Find where the given text appears and provide that cell's center as (X, Y) coordinate. 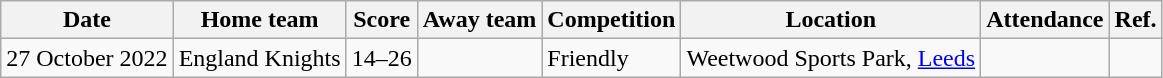
27 October 2022 (87, 58)
Ref. (1136, 20)
Friendly (612, 58)
Weetwood Sports Park, Leeds (831, 58)
Competition (612, 20)
England Knights (260, 58)
Location (831, 20)
14–26 (382, 58)
Attendance (1045, 20)
Home team (260, 20)
Away team (480, 20)
Score (382, 20)
Date (87, 20)
